Return the [x, y] coordinate for the center point of the cell that contains the specified text.  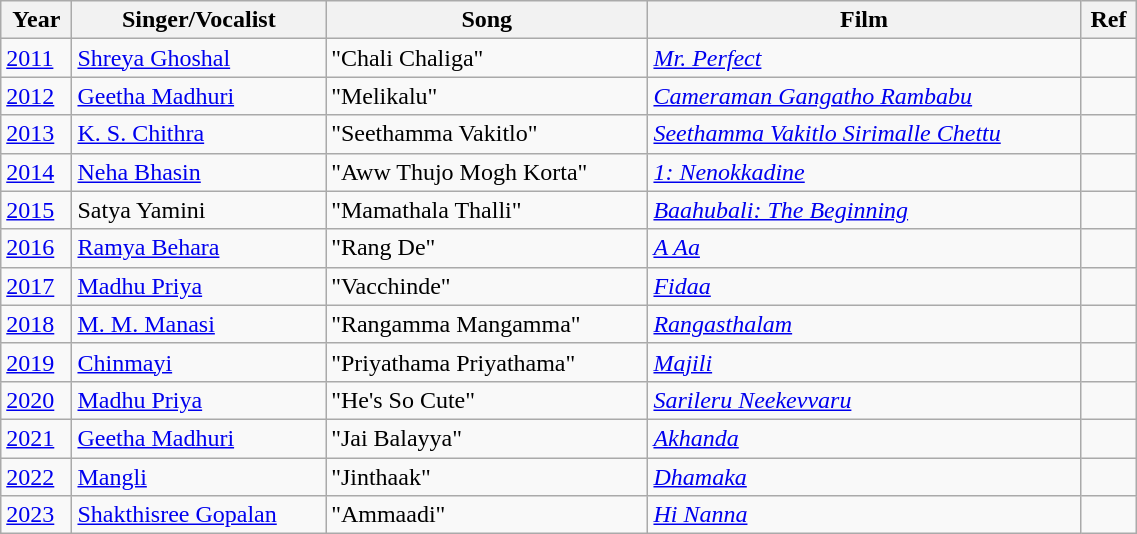
2018 [36, 324]
2012 [36, 96]
"Vacchinde" [487, 286]
Sarileru Neekevvaru [864, 400]
2023 [36, 515]
2015 [36, 210]
2021 [36, 438]
Satya Yamini [199, 210]
Majili [864, 362]
M. M. Manasi [199, 324]
2020 [36, 400]
Baahubali: The Beginning [864, 210]
2014 [36, 172]
2011 [36, 58]
Cameraman Gangatho Rambabu [864, 96]
"He's So Cute" [487, 400]
Year [36, 20]
2022 [36, 477]
"Priyathama Priyathama" [487, 362]
"Aww Thujo Mogh Korta" [487, 172]
"Chali Chaliga" [487, 58]
Ramya Behara [199, 248]
K. S. Chithra [199, 134]
Mr. Perfect [864, 58]
Film [864, 20]
"Melikalu" [487, 96]
Song [487, 20]
"Jai Balayya" [487, 438]
"Rangamma Mangamma" [487, 324]
Fidaa [864, 286]
Chinmayi [199, 362]
Rangasthalam [864, 324]
2016 [36, 248]
"Jinthaak" [487, 477]
"Ammaadi" [487, 515]
Mangli [199, 477]
Ref [1108, 20]
Neha Bhasin [199, 172]
Akhanda [864, 438]
1: Nenokkadine [864, 172]
Shakthisree Gopalan [199, 515]
"Mamathala Thalli" [487, 210]
2019 [36, 362]
Hi Nanna [864, 515]
2013 [36, 134]
"Rang De" [487, 248]
Shreya Ghoshal [199, 58]
Dhamaka [864, 477]
Seethamma Vakitlo Sirimalle Chettu [864, 134]
Singer/Vocalist [199, 20]
2017 [36, 286]
A Aa [864, 248]
"Seethamma Vakitlo" [487, 134]
